Search for the cell housing the specified text and yield its (x, y) center coordinate. 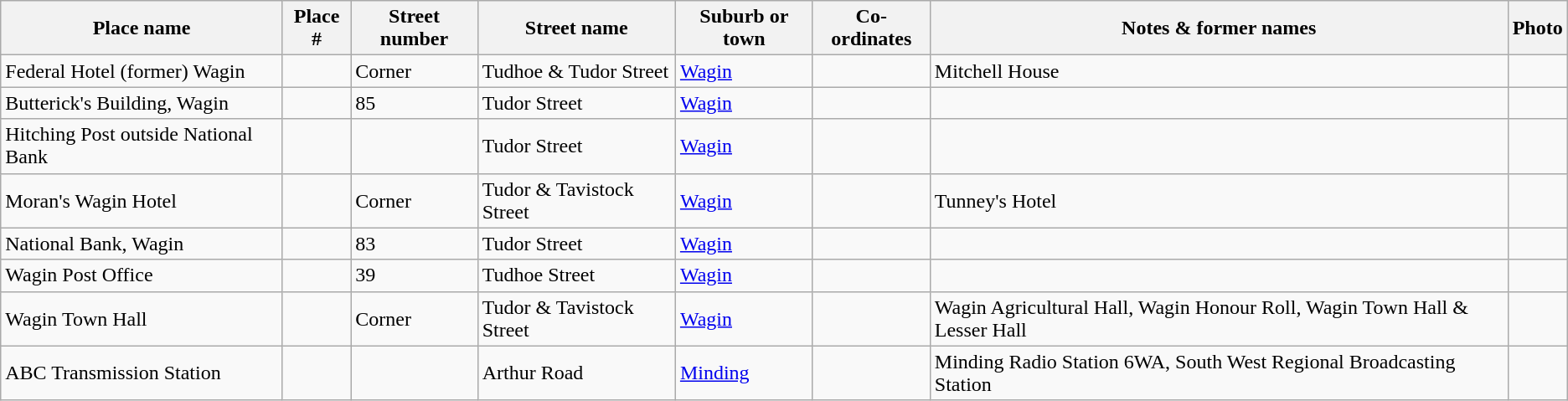
Tudhoe & Tudor Street (576, 71)
Place # (317, 28)
83 (414, 244)
39 (414, 275)
Street name (576, 28)
Arthur Road (576, 373)
ABC Transmission Station (142, 373)
Co-ordinates (871, 28)
Butterick's Building, Wagin (142, 103)
Tunney's Hotel (1219, 201)
Wagin Agricultural Hall, Wagin Honour Roll, Wagin Town Hall & Lesser Hall (1219, 318)
Mitchell House (1219, 71)
National Bank, Wagin (142, 244)
Wagin Town Hall (142, 318)
Minding Radio Station 6WA, South West Regional Broadcasting Station (1219, 373)
Federal Hotel (former) Wagin (142, 71)
Moran's Wagin Hotel (142, 201)
Wagin Post Office (142, 275)
Place name (142, 28)
Street number (414, 28)
Suburb or town (744, 28)
Minding (744, 373)
Photo (1538, 28)
Hitching Post outside National Bank (142, 146)
Tudhoe Street (576, 275)
85 (414, 103)
Notes & former names (1219, 28)
